Output the (x, y) coordinate of the center of the cell containing the given text.  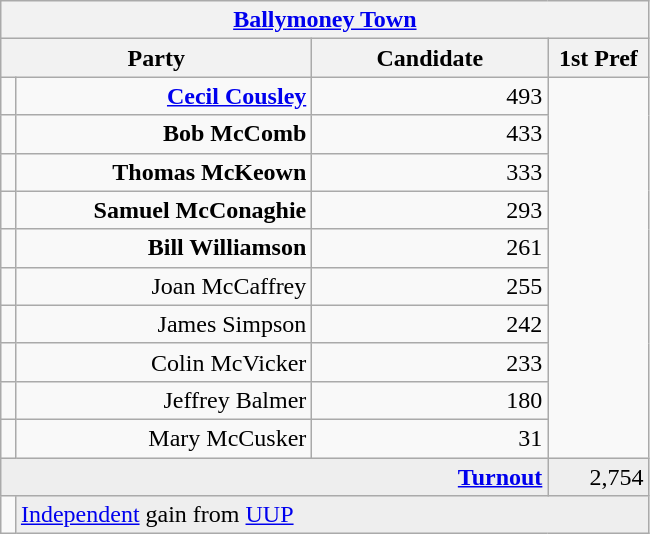
Party (156, 58)
180 (430, 400)
31 (430, 438)
Ballymoney Town (325, 20)
261 (430, 248)
2,754 (598, 477)
242 (430, 324)
James Simpson (163, 324)
Turnout (274, 477)
Cecil Cousley (163, 96)
233 (430, 362)
Thomas McKeown (163, 172)
293 (430, 210)
1st Pref (598, 58)
Bob McComb (163, 134)
Mary McCusker (163, 438)
Candidate (430, 58)
Jeffrey Balmer (163, 400)
255 (430, 286)
433 (430, 134)
493 (430, 96)
Independent gain from UUP (332, 515)
Bill Williamson (163, 248)
333 (430, 172)
Joan McCaffrey (163, 286)
Samuel McConaghie (163, 210)
Colin McVicker (163, 362)
